Search for the cell housing the specified text and yield its (X, Y) center coordinate. 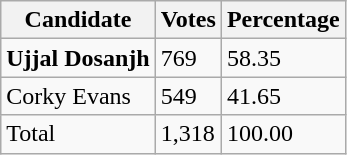
Candidate (78, 20)
1,318 (188, 134)
Votes (188, 20)
Corky Evans (78, 96)
Percentage (283, 20)
Total (78, 134)
41.65 (283, 96)
100.00 (283, 134)
58.35 (283, 58)
769 (188, 58)
Ujjal Dosanjh (78, 58)
549 (188, 96)
